Return the (X, Y) coordinate for the center point of the cell that contains the specified text.  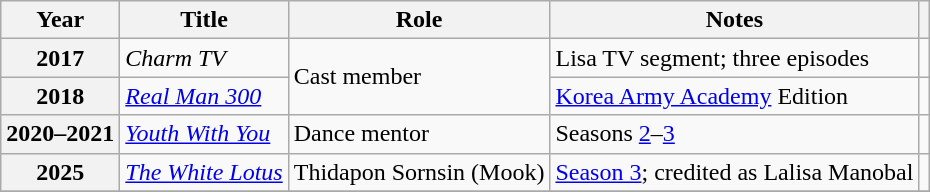
Korea Army Academy Edition (734, 96)
Notes (734, 20)
The White Lotus (204, 172)
2017 (60, 58)
2025 (60, 172)
Seasons 2–3 (734, 134)
Cast member (419, 77)
Charm TV (204, 58)
Lisa TV segment; three episodes (734, 58)
Youth With You (204, 134)
Dance mentor (419, 134)
Season 3; credited as Lalisa Manobal (734, 172)
2018 (60, 96)
Real Man 300 (204, 96)
Role (419, 20)
Year (60, 20)
2020–2021 (60, 134)
Title (204, 20)
Thidapon Sornsin (Mook) (419, 172)
